Detect which cell encompasses the target text, then output its [X, Y] center coordinate. 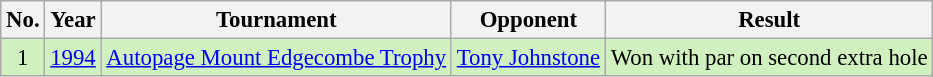
Won with par on second extra hole [769, 58]
1994 [73, 58]
1 [23, 58]
Result [769, 20]
Opponent [528, 20]
Tony Johnstone [528, 58]
Tournament [276, 20]
No. [23, 20]
Autopage Mount Edgecombe Trophy [276, 58]
Year [73, 20]
